Extract the (x, y) coordinate from the center of the cell holding the provided text.  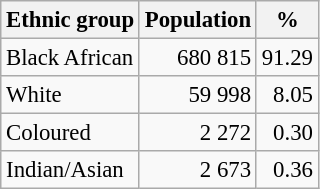
0.30 (287, 133)
8.05 (287, 95)
0.36 (287, 170)
Ethnic group (70, 20)
59 998 (198, 95)
Indian/Asian (70, 170)
Population (198, 20)
% (287, 20)
680 815 (198, 58)
91.29 (287, 58)
2 272 (198, 133)
2 673 (198, 170)
White (70, 95)
Coloured (70, 133)
Black African (70, 58)
